For the text-containing cell, return its midpoint in (X, Y) coordinate format. 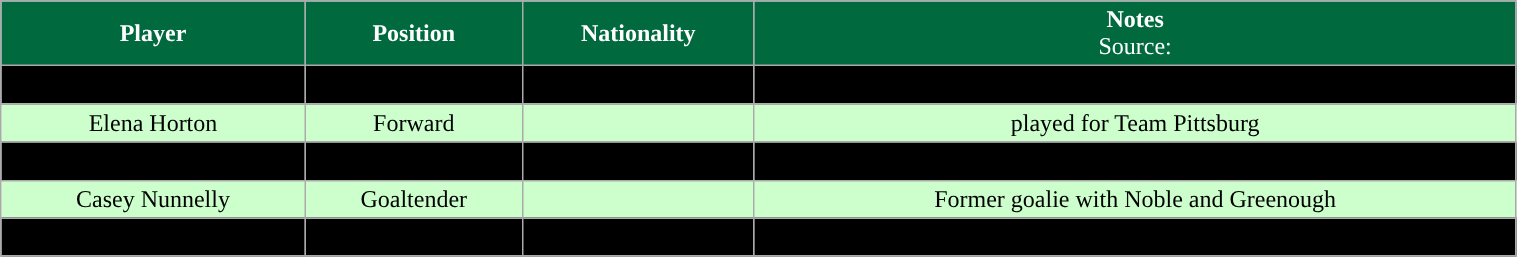
NotesSource: (1135, 34)
Morgan Turner (153, 237)
Former goalie with Noble and Greenough (1135, 199)
Elena Horton (153, 123)
Goaltender (414, 199)
Defense (414, 161)
Player (153, 34)
Attended Shattuck-St. Mary's (1135, 85)
Nationality (638, 34)
Hailey Noronha (153, 161)
Played for Chicago Mission (1135, 237)
played for Team Pittsburg (1135, 123)
Played with the Whitby Jr. Wolves (1135, 161)
Position (414, 34)
Brooke Ahbe (153, 85)
Casey Nunnelly (153, 199)
